Capture the cell that displays the provided text and extract its [x, y] central coordinate. 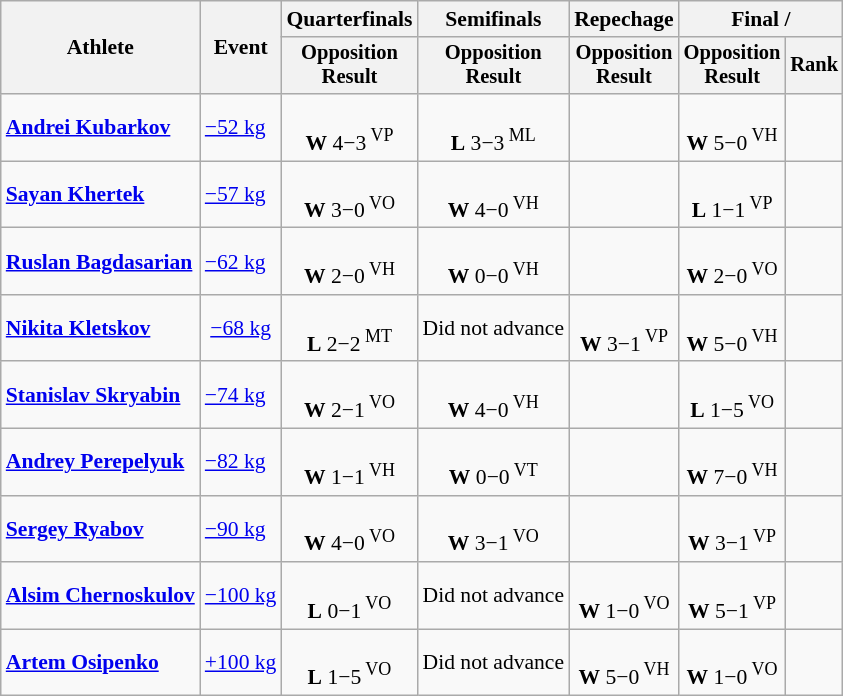
L 2−2 MT [349, 328]
W 3−1 VO [494, 528]
−68 kg [241, 328]
−100 kg [241, 596]
Ruslan Bagdasarian [100, 262]
−52 kg [241, 128]
W 5−1 VP [732, 596]
W 4−3 VP [349, 128]
−82 kg [241, 462]
Andrey Perepelyuk [100, 462]
L 1−1 VP [732, 194]
L 3−3 ML [494, 128]
Sayan Khertek [100, 194]
Event [241, 48]
W 2−1 VO [349, 396]
W 0−0 VT [494, 462]
Repechage [624, 19]
W 1−1 VH [349, 462]
Andrei Kubarkov [100, 128]
Sergey Ryabov [100, 528]
W 4−0 VO [349, 528]
Rank [814, 66]
Athlete [100, 48]
−90 kg [241, 528]
Final / [761, 19]
Alsim Chernoskulov [100, 596]
−74 kg [241, 396]
W 3−0 VO [349, 194]
W 2−0 VH [349, 262]
W 0−0 VH [494, 262]
Artem Osipenko [100, 662]
Semifinals [494, 19]
+100 kg [241, 662]
−57 kg [241, 194]
L 0−1 VO [349, 596]
Quarterfinals [349, 19]
W 7−0 VH [732, 462]
Stanislav Skryabin [100, 396]
Nikita Kletskov [100, 328]
W 2−0 VO [732, 262]
−62 kg [241, 262]
